From the cell containing the given text, extract its center point as (X, Y) coordinate. 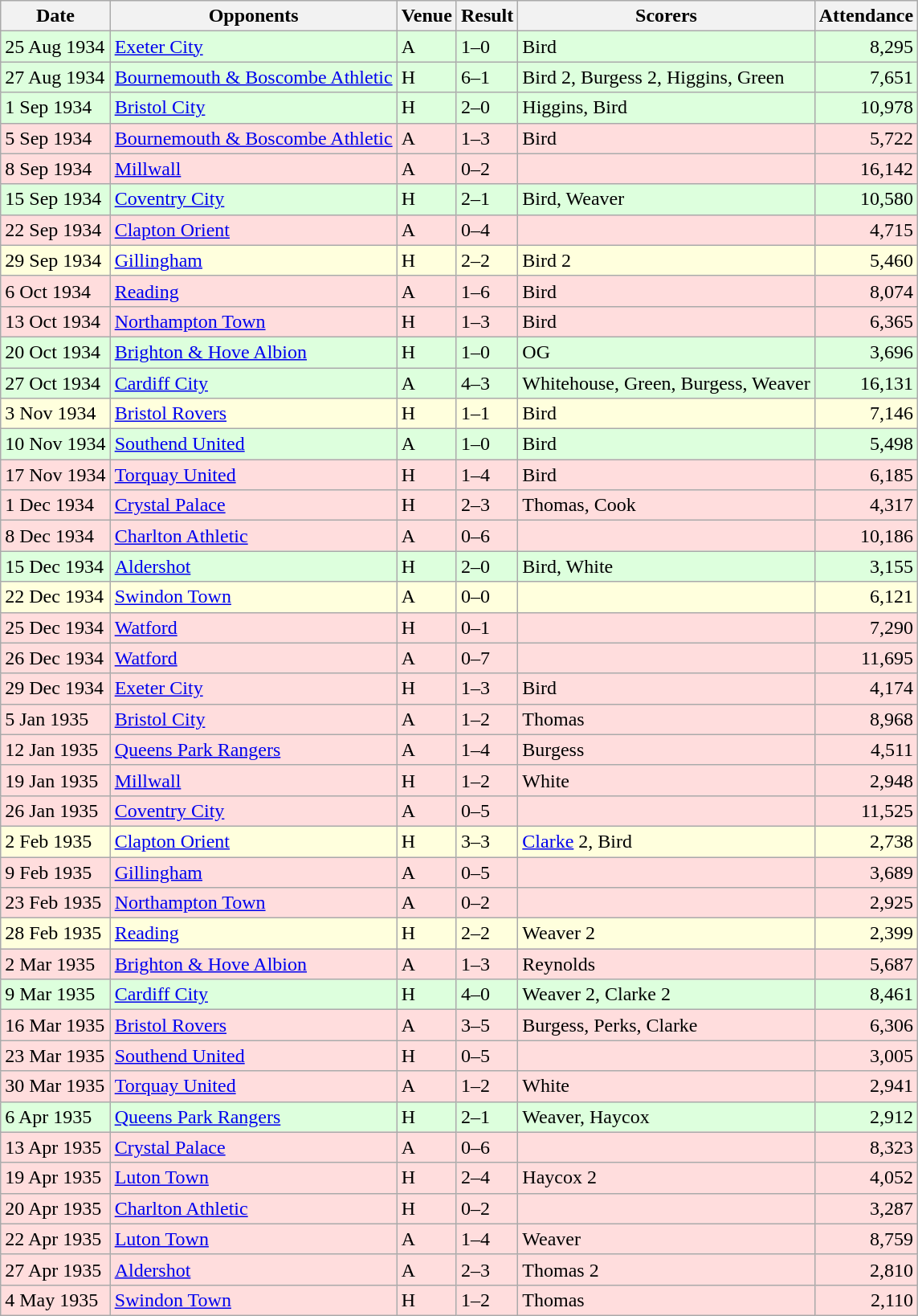
15 Sep 1934 (55, 199)
15 Dec 1934 (55, 566)
3–3 (487, 841)
6,306 (866, 1025)
22 Dec 1934 (55, 597)
2,738 (866, 841)
19 Jan 1935 (55, 780)
2,399 (866, 934)
Thomas 2 (667, 1269)
7,146 (866, 414)
1 Dec 1934 (55, 505)
Higgins, Bird (667, 108)
2,925 (866, 903)
8,323 (866, 1147)
3 Nov 1934 (55, 414)
8 Sep 1934 (55, 169)
3,287 (866, 1208)
16,131 (866, 383)
25 Aug 1934 (55, 47)
20 Apr 1935 (55, 1208)
8,759 (866, 1239)
OG (667, 352)
4,511 (866, 750)
13 Oct 1934 (55, 321)
8 Dec 1934 (55, 536)
6,185 (866, 475)
25 Dec 1934 (55, 627)
2,948 (866, 780)
5,498 (866, 444)
23 Feb 1935 (55, 903)
8,461 (866, 995)
Opponents (254, 16)
11,695 (866, 658)
0–4 (487, 230)
Bird, White (667, 566)
2,810 (866, 1269)
10,580 (866, 199)
Bird 2 (667, 260)
11,525 (866, 811)
5,687 (866, 964)
Reynolds (667, 964)
3,155 (866, 566)
27 Apr 1935 (55, 1269)
4,715 (866, 230)
4,174 (866, 689)
30 Mar 1935 (55, 1086)
7,290 (866, 627)
4,052 (866, 1178)
8,074 (866, 291)
7,651 (866, 77)
3,696 (866, 352)
22 Apr 1935 (55, 1239)
4,317 (866, 505)
10 Nov 1934 (55, 444)
2–4 (487, 1178)
10,186 (866, 536)
8,295 (866, 47)
6–1 (487, 77)
1–1 (487, 414)
Scorers (667, 16)
8,968 (866, 719)
6 Oct 1934 (55, 291)
6 Apr 1935 (55, 1117)
26 Dec 1934 (55, 658)
0–7 (487, 658)
17 Nov 1934 (55, 475)
0–0 (487, 597)
4 May 1935 (55, 1300)
Burgess (667, 750)
27 Oct 1934 (55, 383)
19 Apr 1935 (55, 1178)
3,689 (866, 872)
Burgess, Perks, Clarke (667, 1025)
6,121 (866, 597)
Whitehouse, Green, Burgess, Weaver (667, 383)
6,365 (866, 321)
1–6 (487, 291)
Thomas, Cook (667, 505)
2,110 (866, 1300)
Haycox 2 (667, 1178)
22 Sep 1934 (55, 230)
9 Feb 1935 (55, 872)
4–0 (487, 995)
Weaver 2, Clarke 2 (667, 995)
Weaver (667, 1239)
2,941 (866, 1086)
3,005 (866, 1056)
20 Oct 1934 (55, 352)
Weaver 2 (667, 934)
4–3 (487, 383)
23 Mar 1935 (55, 1056)
10,978 (866, 108)
5 Sep 1934 (55, 138)
Attendance (866, 16)
28 Feb 1935 (55, 934)
Venue (426, 16)
2,912 (866, 1117)
Bird 2, Burgess 2, Higgins, Green (667, 77)
Weaver, Haycox (667, 1117)
16,142 (866, 169)
Bird, Weaver (667, 199)
1 Sep 1934 (55, 108)
26 Jan 1935 (55, 811)
29 Dec 1934 (55, 689)
3–5 (487, 1025)
16 Mar 1935 (55, 1025)
9 Mar 1935 (55, 995)
Date (55, 16)
0–1 (487, 627)
2 Feb 1935 (55, 841)
2 Mar 1935 (55, 964)
Clarke 2, Bird (667, 841)
13 Apr 1935 (55, 1147)
5,722 (866, 138)
27 Aug 1934 (55, 77)
5 Jan 1935 (55, 719)
29 Sep 1934 (55, 260)
12 Jan 1935 (55, 750)
Result (487, 16)
5,460 (866, 260)
